Provide the [X, Y] coordinate of the cell's center where the given text is located.  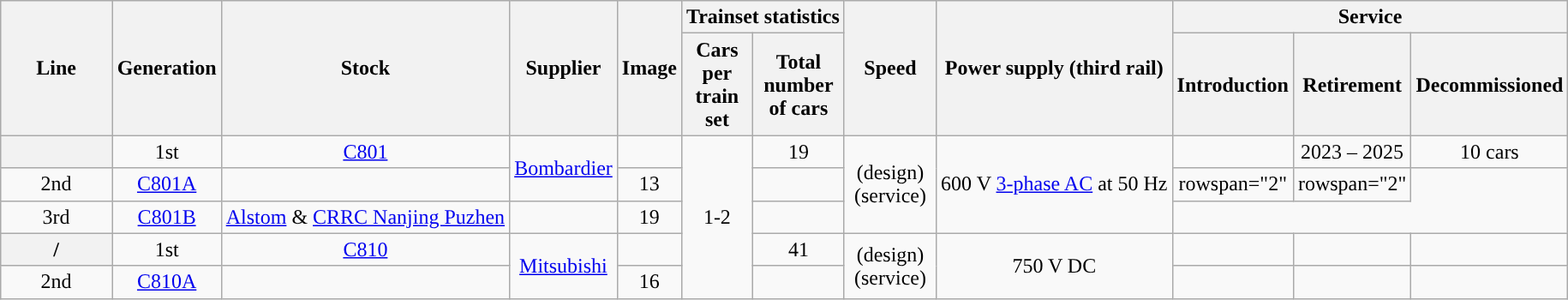
3rd [57, 217]
13 [649, 184]
C810A [166, 282]
750 V DC [1055, 266]
Image [649, 69]
Speed [889, 69]
Power supply (third rail) [1055, 69]
10 cars [1489, 152]
Service [1370, 17]
C801B [166, 217]
Line [57, 69]
Alstom & CRRC Nanjing Puzhen [365, 217]
Trainset statistics [763, 17]
16 [649, 282]
Decommissioned [1489, 84]
600 V 3-phase AC at 50 Hz [1055, 184]
Supplier [564, 69]
Bombardier [564, 168]
C801A [166, 184]
C801 [365, 152]
Generation [166, 69]
Cars per train set [716, 84]
1-2 [716, 217]
C810 [365, 249]
41 [799, 249]
Retirement [1352, 84]
2023 – 2025 [1352, 152]
/ [57, 249]
Mitsubishi [564, 266]
Introduction [1232, 84]
Total number of cars [799, 84]
Stock [365, 69]
